Determine the [x, y] coordinate at the center of the cell enclosing the given text.  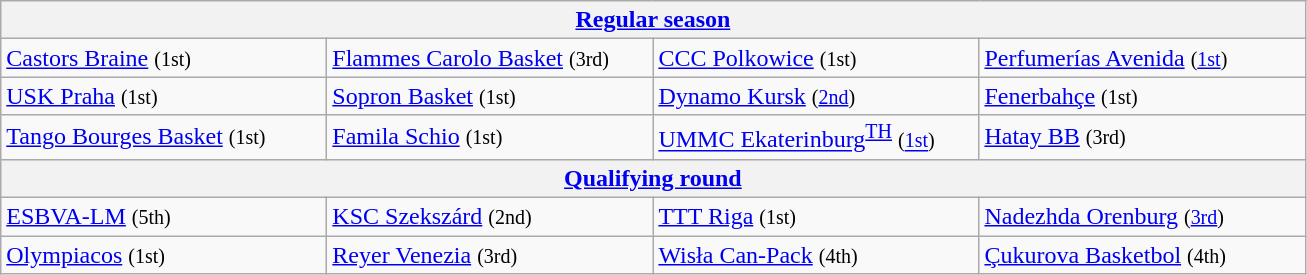
CCC Polkowice (1st) [816, 58]
Tango Bourges Basket (1st) [164, 138]
UMMC EkaterinburgTH (1st) [816, 138]
Çukurova Basketbol (4th) [1142, 255]
Reyer Venezia (3rd) [490, 255]
Hatay BB (3rd) [1142, 138]
Sopron Basket (1st) [490, 96]
Wisła Can-Pack (4th) [816, 255]
Dynamo Kursk (2nd) [816, 96]
USK Praha (1st) [164, 96]
Olympiacos (1st) [164, 255]
Qualifying round [653, 178]
Fenerbahçe (1st) [1142, 96]
ESBVA-LM (5th) [164, 217]
Regular season [653, 20]
Perfumerías Avenida (1st) [1142, 58]
Famila Schio (1st) [490, 138]
KSC Szekszárd (2nd) [490, 217]
Castors Braine (1st) [164, 58]
Flammes Carolo Basket (3rd) [490, 58]
TTT Riga (1st) [816, 217]
Nadezhda Orenburg (3rd) [1142, 217]
